For the text-containing cell, return its midpoint in (X, Y) coordinate format. 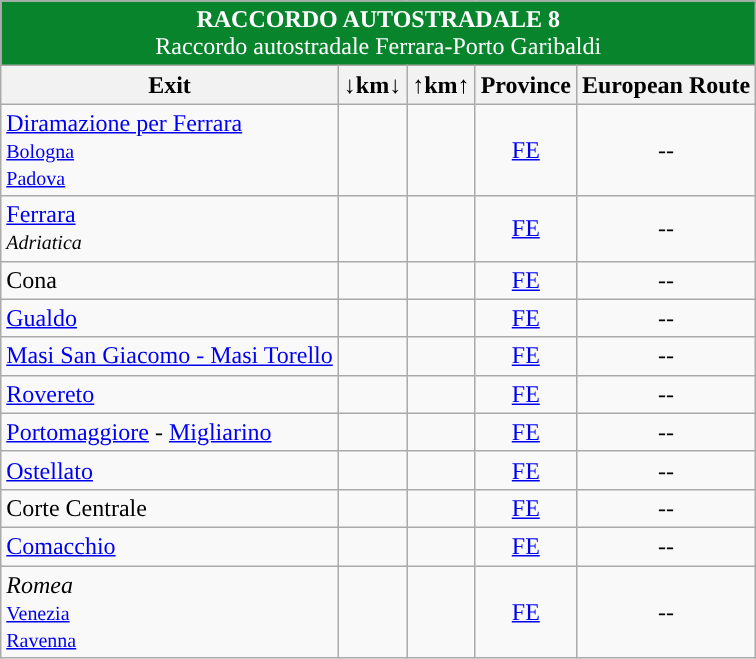
Portomaggiore - Migliarino (170, 432)
Exit (170, 85)
Province (526, 85)
Rovereto (170, 394)
Romea VeneziaRavenna (170, 612)
Ferrara Adriatica (170, 228)
European Route (666, 85)
Ostellato (170, 470)
Gualdo (170, 318)
RACCORDO AUTOSTRADALE 8Raccordo autostradale Ferrara-Porto Garibaldi (378, 34)
Masi San Giacomo - Masi Torello (170, 356)
Corte Centrale (170, 508)
Comacchio (170, 546)
↑km↑ (441, 85)
Diramazione per FerraraBolognaPadova (170, 150)
Cona (170, 280)
↓km↓ (372, 85)
